Detect which cell encompasses the target text, then output its (x, y) center coordinate. 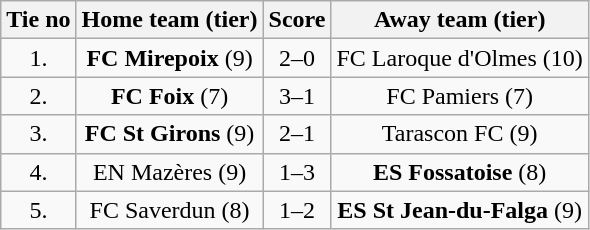
3. (38, 134)
ES Fossatoise (8) (460, 172)
2–0 (297, 58)
3–1 (297, 96)
ES St Jean-du-Falga (9) (460, 210)
FC Mirepoix (9) (170, 58)
Tarascon FC (9) (460, 134)
1–2 (297, 210)
FC Foix (7) (170, 96)
2. (38, 96)
1–3 (297, 172)
Home team (tier) (170, 20)
FC St Girons (9) (170, 134)
Away team (tier) (460, 20)
EN Mazères (9) (170, 172)
FC Laroque d'Olmes (10) (460, 58)
2–1 (297, 134)
FC Saverdun (8) (170, 210)
5. (38, 210)
Score (297, 20)
1. (38, 58)
4. (38, 172)
Tie no (38, 20)
FC Pamiers (7) (460, 96)
